Extract the [x, y] coordinate from the center of the cell holding the provided text.  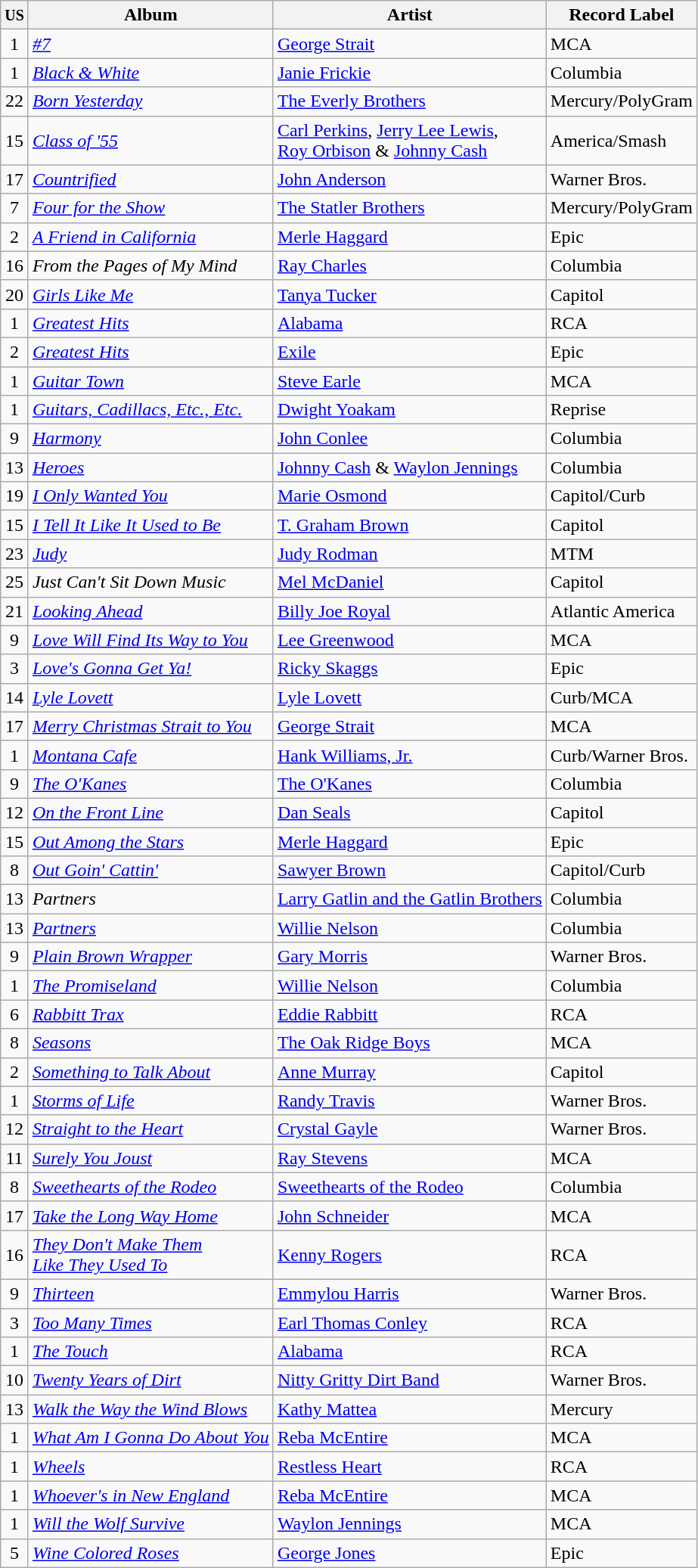
7 [15, 208]
Whoever's in New England [150, 1495]
Lee Greenwood [410, 640]
Kathy Mattea [410, 1409]
19 [15, 496]
I Tell It Like It Used to Be [150, 525]
Larry Gatlin and the Gatlin Brothers [410, 899]
Straight to the Heart [150, 1129]
Storms of Life [150, 1101]
Billy Joe Royal [410, 611]
John Schneider [410, 1216]
Waylon Jennings [410, 1524]
Kenny Rogers [410, 1254]
Mercury [622, 1409]
Looking Ahead [150, 611]
Crystal Gayle [410, 1129]
Restless Heart [410, 1467]
Dan Seals [410, 812]
George Jones [410, 1553]
John Conlee [410, 439]
Nitty Gritty Dirt Band [410, 1380]
Out Among the Stars [150, 842]
Surely You Joust [150, 1158]
The Touch [150, 1352]
Take the Long Way Home [150, 1216]
Record Label [622, 15]
Girls Like Me [150, 294]
Guitars, Cadillacs, Etc., Etc. [150, 410]
23 [15, 554]
Montana Cafe [150, 755]
Earl Thomas Conley [410, 1323]
Curb/MCA [622, 697]
Judy Rodman [410, 554]
MTM [622, 554]
10 [15, 1380]
22 [15, 101]
Wheels [150, 1467]
Album [150, 15]
Hank Williams, Jr. [410, 755]
5 [15, 1553]
Just Can't Sit Down Music [150, 582]
11 [15, 1158]
Ray Stevens [410, 1158]
Marie Osmond [410, 496]
Eddie Rabbitt [410, 1014]
Thirteen [150, 1293]
Will the Wolf Survive [150, 1524]
Heroes [150, 467]
Sawyer Brown [410, 871]
T. Graham Brown [410, 525]
Mel McDaniel [410, 582]
Carl Perkins, Jerry Lee Lewis,Roy Orbison & Johnny Cash [410, 141]
John Anderson [410, 179]
US [15, 15]
The Oak Ridge Boys [410, 1043]
Judy [150, 554]
Ray Charles [410, 265]
From the Pages of My Mind [150, 265]
20 [15, 294]
On the Front Line [150, 812]
Artist [410, 15]
Wine Colored Roses [150, 1553]
Anne Murray [410, 1072]
The Promiseland [150, 986]
Gary Morris [410, 957]
Walk the Way the Wind Blows [150, 1409]
Four for the Show [150, 208]
Rabbitt Trax [150, 1014]
Countrified [150, 179]
Emmylou Harris [410, 1293]
The Statler Brothers [410, 208]
Out Goin' Cattin' [150, 871]
Atlantic America [622, 611]
Harmony [150, 439]
A Friend in California [150, 237]
What Am I Gonna Do About You [150, 1438]
Johnny Cash & Waylon Jennings [410, 467]
Dwight Yoakam [410, 410]
Something to Talk About [150, 1072]
They Don't Make ThemLike They Used To [150, 1254]
America/Smash [622, 141]
Randy Travis [410, 1101]
Seasons [150, 1043]
Too Many Times [150, 1323]
Love's Gonna Get Ya! [150, 669]
Exile [410, 352]
Born Yesterday [150, 101]
14 [15, 697]
Janie Frickie [410, 73]
Twenty Years of Dirt [150, 1380]
25 [15, 582]
Class of '55 [150, 141]
Reprise [622, 410]
Black & White [150, 73]
Steve Earle [410, 380]
I Only Wanted You [150, 496]
21 [15, 611]
Merry Christmas Strait to You [150, 726]
Guitar Town [150, 380]
#7 [150, 44]
Ricky Skaggs [410, 669]
Tanya Tucker [410, 294]
Love Will Find Its Way to You [150, 640]
Curb/Warner Bros. [622, 755]
6 [15, 1014]
The Everly Brothers [410, 101]
Plain Brown Wrapper [150, 957]
